Locate the cell with the specified text and output its [X, Y] center coordinate. 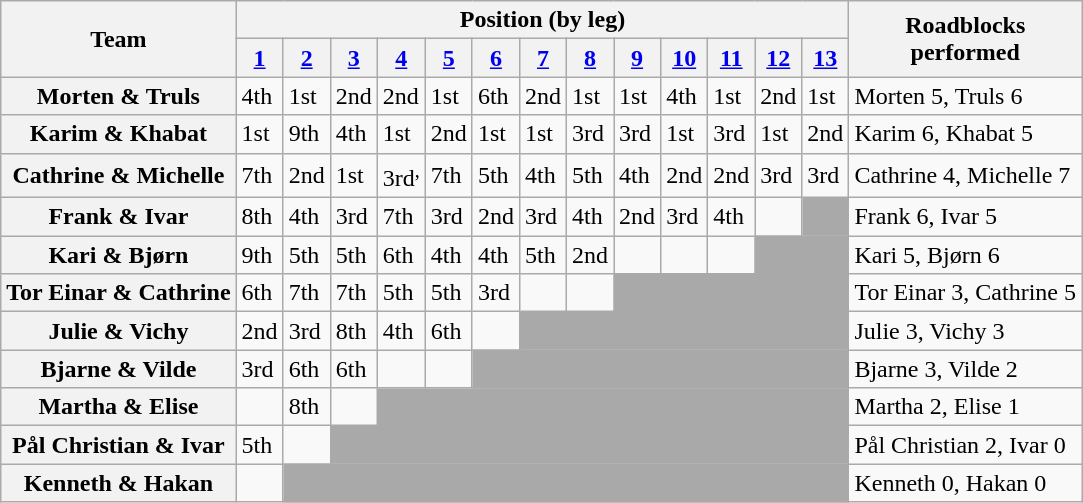
Bjarne 3, Vilde 2 [966, 369]
8 [590, 58]
Cathrine & Michelle [118, 176]
Kenneth 0, Hakan 0 [966, 483]
11 [732, 58]
Bjarne & Vilde [118, 369]
Kari & Bjørn [118, 255]
2 [306, 58]
7 [542, 58]
Tor Einar & Cathrine [118, 293]
Kari 5, Bjørn 6 [966, 255]
Morten & Truls [118, 96]
Karim 6, Khabat 5 [966, 134]
Julie & Vichy [118, 331]
Morten 5, Truls 6 [966, 96]
5 [448, 58]
Pål Christian & Ivar [118, 445]
13 [826, 58]
Martha & Elise [118, 407]
1 [260, 58]
4 [401, 58]
9 [638, 58]
3rd, [401, 176]
12 [778, 58]
Cathrine 4, Michelle 7 [966, 176]
Tor Einar 3, Cathrine 5 [966, 293]
Kenneth & Hakan [118, 483]
Pål Christian 2, Ivar 0 [966, 445]
Frank & Ivar [118, 217]
6 [496, 58]
Karim & Khabat [118, 134]
Frank 6, Ivar 5 [966, 217]
3 [354, 58]
Roadblocksperformed [966, 39]
Team [118, 39]
Martha 2, Elise 1 [966, 407]
Position (by leg) [542, 20]
Julie 3, Vichy 3 [966, 331]
10 [684, 58]
